For the text-containing cell, return its midpoint in [x, y] coordinate format. 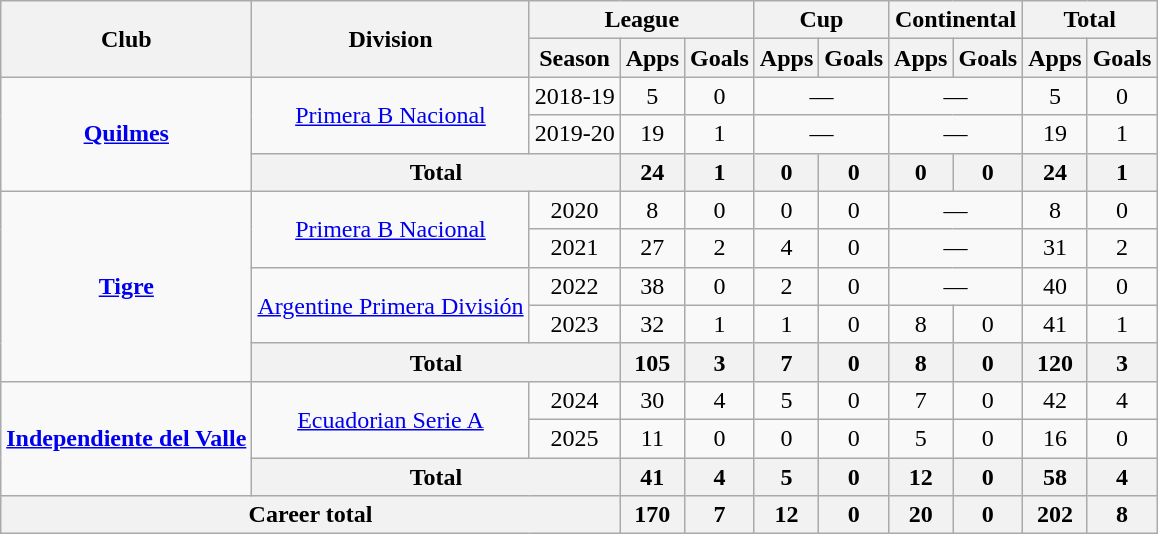
2018-19 [574, 96]
30 [652, 400]
Tigre [126, 286]
Ecuadorian Serie A [390, 419]
120 [1055, 362]
27 [652, 248]
105 [652, 362]
16 [1055, 438]
Career total [310, 515]
32 [652, 324]
2023 [574, 324]
42 [1055, 400]
2022 [574, 286]
2024 [574, 400]
Quilmes [126, 134]
38 [652, 286]
2020 [574, 210]
2019-20 [574, 134]
31 [1055, 248]
2021 [574, 248]
Cup [821, 20]
11 [652, 438]
Continental [956, 20]
58 [1055, 477]
170 [652, 515]
Argentine Primera División [390, 305]
Season [574, 58]
20 [921, 515]
202 [1055, 515]
Independiente del Valle [126, 438]
Club [126, 39]
League [642, 20]
40 [1055, 286]
Division [390, 39]
2025 [574, 438]
